Extract the [x, y] coordinate from the center of the cell holding the provided text.  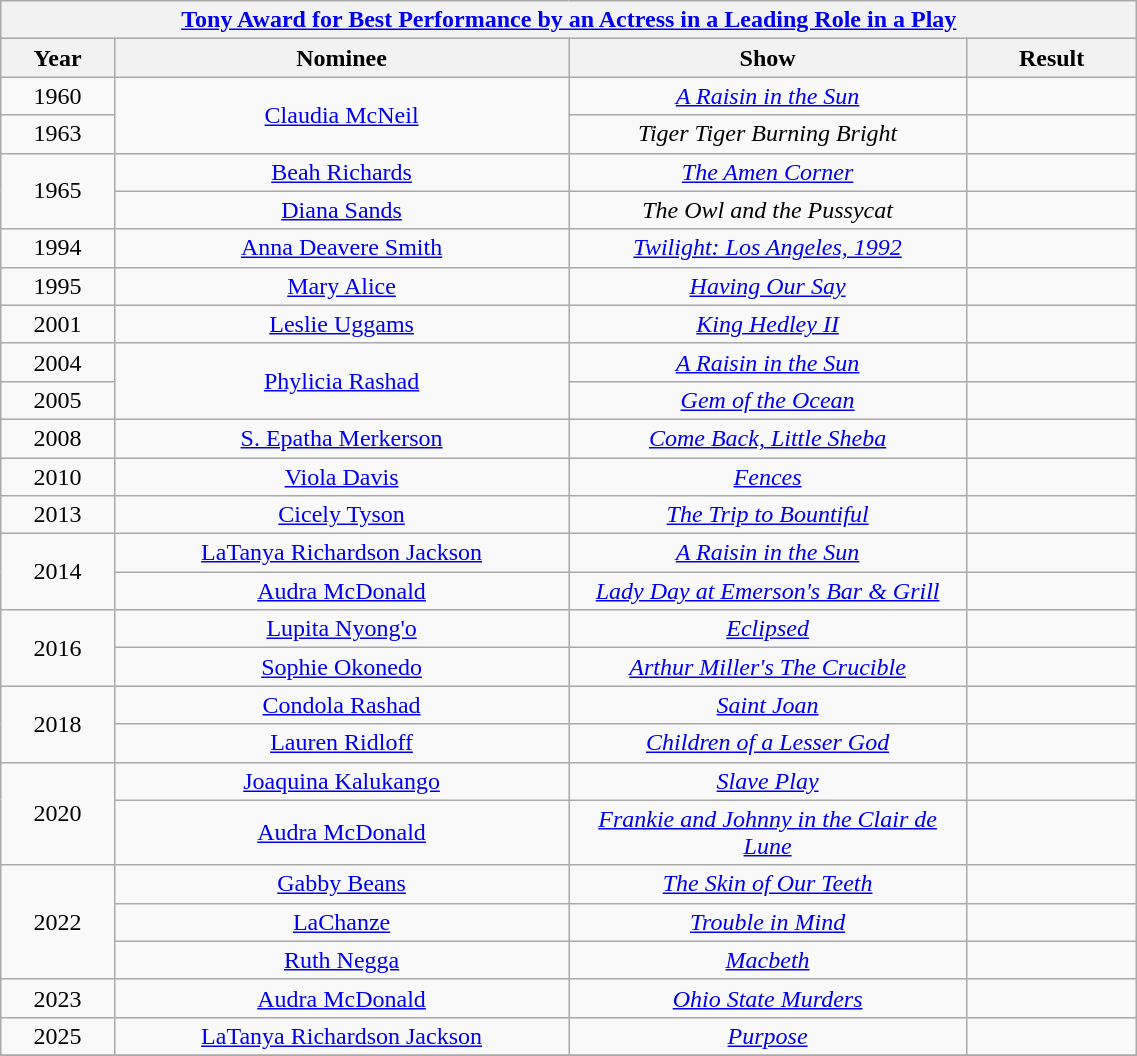
Gabby Beans [341, 884]
Show [768, 58]
2020 [58, 814]
Gem of the Ocean [768, 400]
S. Epatha Merkerson [341, 438]
Result [1051, 58]
Year [58, 58]
Diana Sands [341, 210]
Tiger Tiger Burning Bright [768, 134]
Tony Award for Best Performance by an Actress in a Leading Role in a Play [569, 20]
LaChanze [341, 922]
Trouble in Mind [768, 922]
2010 [58, 477]
Cicely Tyson [341, 515]
2022 [58, 922]
Macbeth [768, 960]
2008 [58, 438]
2005 [58, 400]
2013 [58, 515]
Joaquina Kalukango [341, 781]
Anna Deavere Smith [341, 248]
Frankie and Johnny in the Clair de Lune [768, 832]
Ruth Negga [341, 960]
2016 [58, 648]
1994 [58, 248]
2018 [58, 724]
2014 [58, 572]
Beah Richards [341, 172]
Condola Rashad [341, 705]
Having Our Say [768, 286]
Lupita Nyong'o [341, 629]
Viola Davis [341, 477]
The Trip to Bountiful [768, 515]
The Owl and the Pussycat [768, 210]
Lady Day at Emerson's Bar & Grill [768, 591]
Claudia McNeil [341, 115]
Phylicia Rashad [341, 381]
2025 [58, 1036]
Slave Play [768, 781]
The Amen Corner [768, 172]
Children of a Lesser God [768, 743]
Mary Alice [341, 286]
Sophie Okonedo [341, 667]
1965 [58, 191]
Nominee [341, 58]
1963 [58, 134]
Come Back, Little Sheba [768, 438]
Eclipsed [768, 629]
King Hedley II [768, 324]
Arthur Miller's The Crucible [768, 667]
2023 [58, 998]
Lauren Ridloff [341, 743]
1995 [58, 286]
2004 [58, 362]
Saint Joan [768, 705]
Fences [768, 477]
Leslie Uggams [341, 324]
The Skin of Our Teeth [768, 884]
1960 [58, 96]
Twilight: Los Angeles, 1992 [768, 248]
Purpose [768, 1036]
2001 [58, 324]
Ohio State Murders [768, 998]
